Return [X, Y] of the center of cell containing provided text 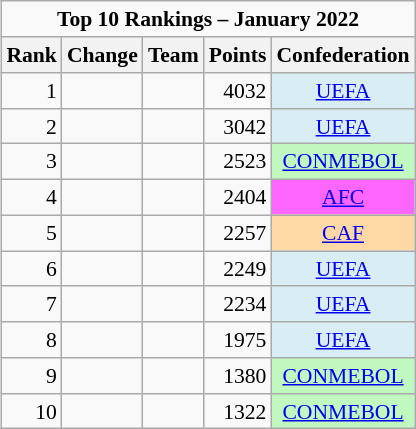
Points [238, 55]
Confederation [342, 55]
Rank [32, 55]
Top 10 Rankings – January 2022 [208, 19]
6 [32, 269]
1380 [238, 376]
CAF [342, 233]
1 [32, 91]
2249 [238, 269]
1322 [238, 411]
8 [32, 340]
4032 [238, 91]
2 [32, 126]
10 [32, 411]
2234 [238, 304]
Change [102, 55]
1975 [238, 340]
2523 [238, 162]
3042 [238, 126]
Team [174, 55]
5 [32, 233]
9 [32, 376]
2257 [238, 233]
7 [32, 304]
AFC [342, 197]
4 [32, 197]
3 [32, 162]
2404 [238, 197]
